Output the [x, y] coordinate of the center of the cell containing the given text.  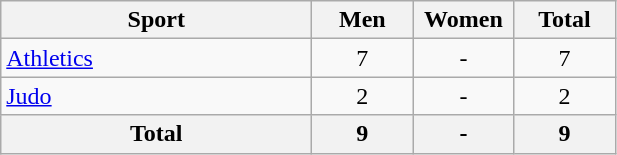
Judo [156, 96]
Athletics [156, 58]
Men [362, 20]
Sport [156, 20]
Women [464, 20]
